Determine the [X, Y] coordinate at the center of the cell enclosing the given text.  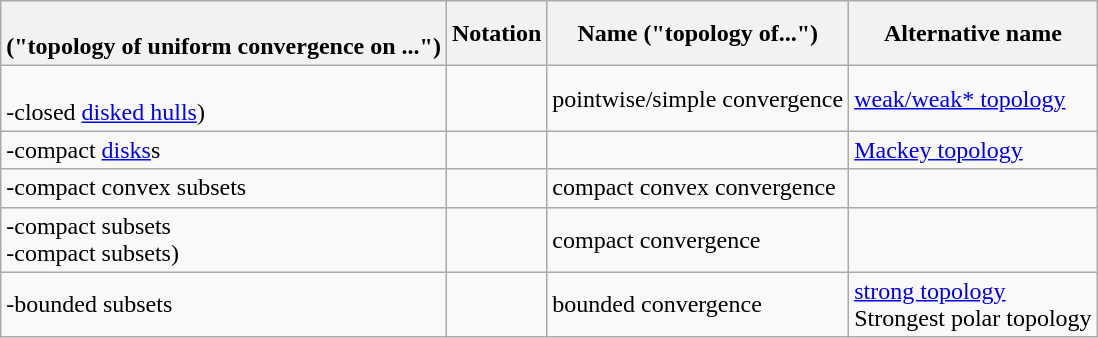
-compact convex subsets [224, 188]
-compact subsets-compact subsets) [224, 240]
compact convex convergence [698, 188]
-closed disked hulls) [224, 98]
bounded convergence [698, 304]
weak/weak* topology [973, 98]
Name ("topology of...") [698, 34]
Notation [496, 34]
Mackey topology [973, 150]
pointwise/simple convergence [698, 98]
Alternative name [973, 34]
-bounded subsets [224, 304]
compact convergence [698, 240]
strong topologyStrongest polar topology [973, 304]
-compact diskss [224, 150]
("topology of uniform convergence on ...") [224, 34]
